Extract the [X, Y] coordinate from the center of the cell holding the provided text.  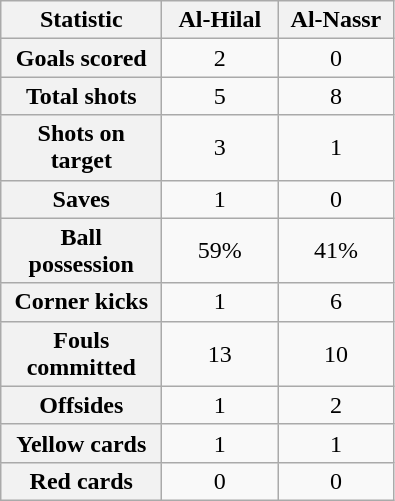
59% [220, 250]
Al-Nassr [336, 20]
Goals scored [82, 58]
Yellow cards [82, 443]
Statistic [82, 20]
5 [220, 96]
Ball possession [82, 250]
13 [220, 354]
6 [336, 302]
Al-Hilal [220, 20]
Offsides [82, 405]
Fouls committed [82, 354]
Corner kicks [82, 302]
41% [336, 250]
Saves [82, 199]
Total shots [82, 96]
8 [336, 96]
10 [336, 354]
Red cards [82, 481]
3 [220, 148]
Shots on target [82, 148]
